Scan for the cell matching the given text and deliver its (x, y) coordinate at center. 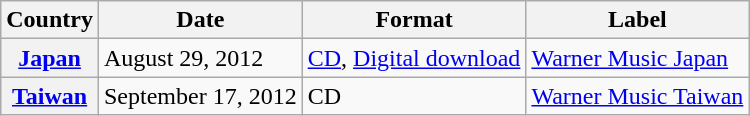
CD, Digital download (414, 58)
Country (50, 20)
CD (414, 96)
Warner Music Taiwan (638, 96)
September 17, 2012 (200, 96)
Warner Music Japan (638, 58)
Japan (50, 58)
Format (414, 20)
Date (200, 20)
Label (638, 20)
Taiwan (50, 96)
August 29, 2012 (200, 58)
